Output the (x, y) coordinate of the center of the cell containing the given text.  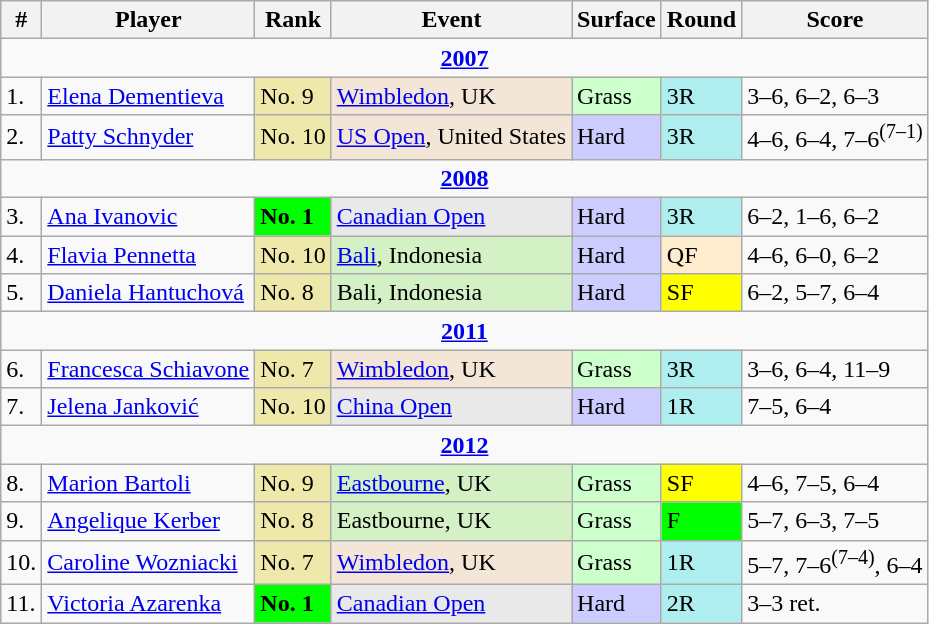
6–2, 1–6, 6–2 (835, 217)
Jelena Janković (148, 407)
Caroline Wozniacki (148, 562)
Event (451, 20)
2. (22, 138)
Patty Schnyder (148, 138)
6–2, 5–7, 6–4 (835, 293)
4. (22, 255)
China Open (451, 407)
4–6, 6–0, 6–2 (835, 255)
US Open, United States (451, 138)
Daniela Hantuchová (148, 293)
8. (22, 483)
2007 (464, 58)
Round (701, 20)
5–7, 6–3, 7–5 (835, 521)
11. (22, 604)
Elena Dementieva (148, 96)
6. (22, 369)
7. (22, 407)
2008 (464, 178)
Rank (293, 20)
F (701, 521)
Francesca Schiavone (148, 369)
3–3 ret. (835, 604)
9. (22, 521)
Victoria Azarenka (148, 604)
4–6, 7–5, 6–4 (835, 483)
Flavia Pennetta (148, 255)
QF (701, 255)
2012 (464, 445)
1. (22, 96)
Score (835, 20)
10. (22, 562)
4–6, 6–4, 7–6(7–1) (835, 138)
Angelique Kerber (148, 521)
Marion Bartoli (148, 483)
3. (22, 217)
5–7, 7–6(7–4), 6–4 (835, 562)
5. (22, 293)
2011 (464, 331)
2R (701, 604)
3–6, 6–4, 11–9 (835, 369)
Surface (617, 20)
Player (148, 20)
# (22, 20)
7–5, 6–4 (835, 407)
3–6, 6–2, 6–3 (835, 96)
Ana Ivanovic (148, 217)
